From the cell containing the given text, extract its center point as [X, Y] coordinate. 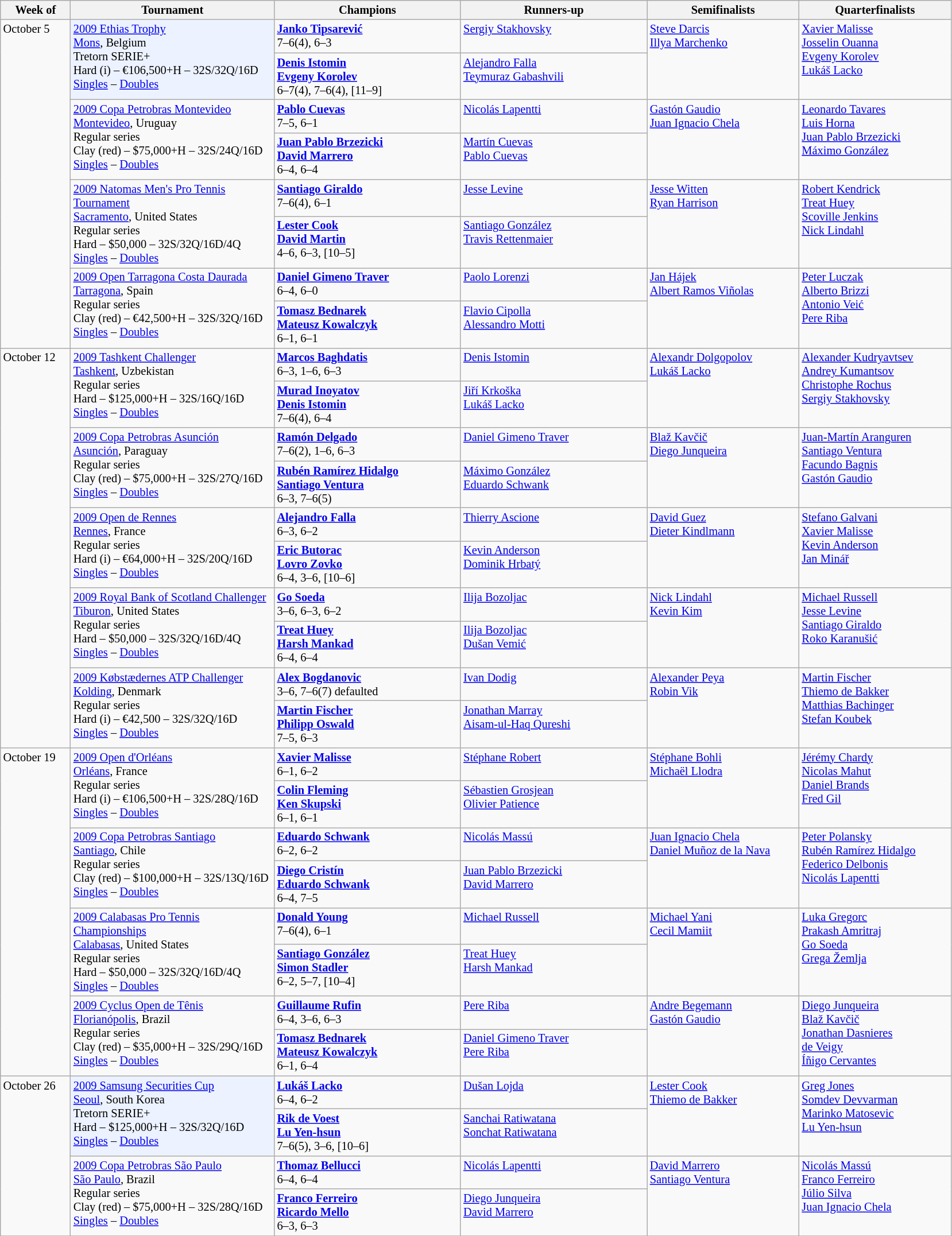
Diego Junqueira David Marrero [554, 1212]
Tomasz Bednarek Mateusz Kowalczyk6–1, 6–4 [367, 1052]
2009 Natomas Men's Pro Tennis Tournament Sacramento, United StatesRegular seriesHard – $50,000 – 32S/32Q/16D/4QSingles – Doubles [172, 224]
2009 Cyclus Open de Tênis Florianópolis, BrazilRegular seriesClay (red) – $35,000+H – 32S/29Q/16DSingles – Doubles [172, 1036]
David Guez Dieter Kindlmann [723, 548]
Runners-up [554, 10]
Semifinalists [723, 10]
Greg Jones Somdev Devvarman Marinko Matosevic Lu Yen-hsun [875, 1116]
Michael Yani Cecil Mamiit [723, 952]
Michael Russell Jesse Levine Santiago Giraldo Roko Karanušić [875, 628]
Treat Huey Harsh Mankad6–4, 6–4 [367, 644]
Juan Pablo Brzezicki David Marrero6–4, 6–4 [367, 156]
2009 Royal Bank of Scotland Challenger Tiburon, United StatesRegular seriesHard – $50,000 – 32S/32Q/16D/4QSingles – Doubles [172, 628]
Go Soeda3–6, 6–3, 6–2 [367, 605]
Stefano Galvani Xavier Malisse Kevin Anderson Jan Minář [875, 548]
Rik de Voest Lu Yen-hsun 7–6(5), 3–6, [10–6] [367, 1132]
Peter Polansky Rubén Ramírez Hidalgo Federico Delbonis Nicolás Lapentti [875, 867]
Lester Cook David Martin4–6, 6–3, [10–5] [367, 242]
Andre Begemann Gastón Gaudio [723, 1036]
Nicolás Massú [554, 844]
Eric Butorac Lovro Zovko6–4, 3–6, [10–6] [367, 564]
Jesse Levine [554, 198]
October 5 [36, 184]
Lukáš Lacko6–4, 6–2 [367, 1092]
Tomasz Bednarek Mateusz Kowalczyk6–1, 6–1 [367, 324]
2009 Calabasas Pro Tennis Championships Calabasas, United StatesRegular seriesHard – $50,000 – 32S/32Q/16D/4QSingles – Doubles [172, 952]
Kevin Anderson Dominik Hrbatý [554, 564]
Jonathan Marray Aisam-ul-Haq Qureshi [554, 724]
Ilija Bozoljac Dušan Vemić [554, 644]
Quarterfinalists [875, 10]
Champions [367, 10]
2009 Open de Rennes Rennes, FranceRegular seriesHard (i) – €64,000+H – 32S/20Q/16DSingles – Doubles [172, 548]
Alexander Kudryavtsev Andrey Kumantsov Christophe Rochus Sergiy Stakhovsky [875, 388]
Ramón Delgado7–6(2), 1–6, 6–3 [367, 444]
Janko Tipsarević7–6(4), 6–3 [367, 36]
Jérémy Chardy Nicolas Mahut Daniel Brands Fred Gil [875, 788]
Pere Riba [554, 1012]
Marcos Baghdatis6–3, 1–6, 6–3 [367, 365]
Daniel Gimeno Traver6–4, 6–0 [367, 284]
2009 Copa Petrobras São Paulo São Paulo, BrazilRegular seriesClay (red) – $75,000+H – 32S/28Q/16DSingles – Doubles [172, 1195]
Santiago Giraldo7–6(4), 6–1 [367, 198]
Pablo Cuevas7–5, 6–1 [367, 116]
October 12 [36, 548]
Martin Fischer Thiemo de Bakker Matthias Bachinger Stefan Koubek [875, 707]
Stéphane Bohli Michaël Llodra [723, 788]
Nicolás Massú Franco Ferreiro Júlio Silva Juan Ignacio Chela [875, 1195]
Rubén Ramírez Hidalgo Santiago Ventura6–3, 7–6(5) [367, 485]
Santiago González Travis Rettenmaier [554, 242]
Diego Cristín Eduardo Schwank6–4, 7–5 [367, 884]
Máximo González Eduardo Schwank [554, 485]
Sergiy Stakhovsky [554, 36]
2009 Tashkent Challenger Tashkent, UzbekistanRegular seriesHard – $125,000+H – 32S/16Q/16DSingles – Doubles [172, 388]
Eduardo Schwank6–2, 6–2 [367, 844]
Colin Fleming Ken Skupski6–1, 6–1 [367, 804]
Dušan Lojda [554, 1092]
October 19 [36, 912]
Daniel Gimeno Traver [554, 444]
2009 Copa Petrobras Asunción Asunción, ParaguayRegular seriesClay (red) – $75,000+H – 32S/27Q/16DSingles – Doubles [172, 467]
Ilija Bozoljac [554, 605]
Treat Huey Harsh Mankad [554, 970]
Michael Russell [554, 926]
Juan Ignacio Chela Daniel Muñoz de la Nava [723, 867]
Stéphane Robert [554, 764]
Denis Istomin Evgeny Korolev 6–7(4), 7–6(4), [11–9] [367, 76]
2009 Samsung Securities Cup Seoul, South KoreaTretorn SERIE+Hard – $125,000+H – 32S/32Q/16DSingles – Doubles [172, 1116]
2009 Ethias Trophy Mons, BelgiumTretorn SERIE+Hard (i) – €106,500+H – 32S/32Q/16DSingles – Doubles [172, 60]
Murad Inoyatov Denis Istomin7–6(4), 6–4 [367, 404]
Xavier Malisse Josselin Ouanna Evgeny Korolev Lukáš Lacko [875, 60]
2009 Copa Petrobras Santiago Santiago, ChileRegular seriesClay (red) – $100,000+H – 32S/13Q/16DSingles – Doubles [172, 867]
Peter Luczak Alberto Brizzi Antonio Veić Pere Riba [875, 308]
Juan Pablo Brzezicki David Marrero [554, 884]
Sanchai Ratiwatana Sonchat Ratiwatana [554, 1132]
Steve Darcis Illya Marchenko [723, 60]
Leonardo Tavares Luis Horna Juan Pablo Brzezicki Máximo González [875, 139]
Paolo Lorenzi [554, 284]
Flavio Cipolla Alessandro Motti [554, 324]
2009 Open Tarragona Costa Daurada Tarragona, SpainRegular seriesClay (red) – €42,500+H – 32S/32Q/16DSingles – Doubles [172, 308]
Guillaume Rufin6–4, 3–6, 6–3 [367, 1012]
Martín Cuevas Pablo Cuevas [554, 156]
Jan Hájek Albert Ramos Viñolas [723, 308]
Alejandro Falla6–3, 6–2 [367, 524]
October 26 [36, 1156]
Xavier Malisse6–1, 6–2 [367, 764]
Gastón Gaudio Juan Ignacio Chela [723, 139]
Juan-Martín Aranguren Santiago Ventura Facundo Bagnis Gastón Gaudio [875, 467]
Alexandr Dolgopolov Lukáš Lacko [723, 388]
Alex Bogdanovic3–6, 7–6(7) defaulted [367, 684]
Week of [36, 10]
Denis Istomin [554, 365]
Sébastien Grosjean Olivier Patience [554, 804]
Martin Fischer Philipp Oswald7–5, 6–3 [367, 724]
2009 Open d'Orléans Orléans, FranceRegular seriesHard (i) – €106,500+H – 32S/28Q/16DSingles – Doubles [172, 788]
Santiago González Simon Stadler6–2, 5–7, [10–4] [367, 970]
Alejandro Falla Teymuraz Gabashvili [554, 76]
Franco Ferreiro Ricardo Mello6–3, 6–3 [367, 1212]
Thomaz Bellucci6–4, 6–4 [367, 1172]
David Marrero Santiago Ventura [723, 1195]
Luka Gregorc Prakash Amritraj Go Soeda Grega Žemlja [875, 952]
Donald Young7–6(4), 6–1 [367, 926]
Thierry Ascione [554, 524]
Ivan Dodig [554, 684]
2009 Købstædernes ATP Challenger Kolding, DenmarkRegular seriesHard (i) – €42,500 – 32S/32Q/16DSingles – Doubles [172, 707]
Jiří Krkoška Lukáš Lacko [554, 404]
Nick Lindahl Kevin Kim [723, 628]
Diego Junqueira Blaž Kavčič Jonathan Dasnieresde Veigy Íñigo Cervantes [875, 1036]
Tournament [172, 10]
Blaž Kavčič Diego Junqueira [723, 467]
Lester Cook Thiemo de Bakker [723, 1116]
Robert Kendrick Treat Huey Scoville Jenkins Nick Lindahl [875, 224]
Alexander Peya Robin Vik [723, 707]
Daniel Gimeno Traver Pere Riba [554, 1052]
2009 Copa Petrobras Montevideo Montevideo, UruguayRegular seriesClay (red) – $75,000+H – 32S/24Q/16DSingles – Doubles [172, 139]
Jesse Witten Ryan Harrison [723, 224]
